From the cell containing the given text, extract its center point as [x, y] coordinate. 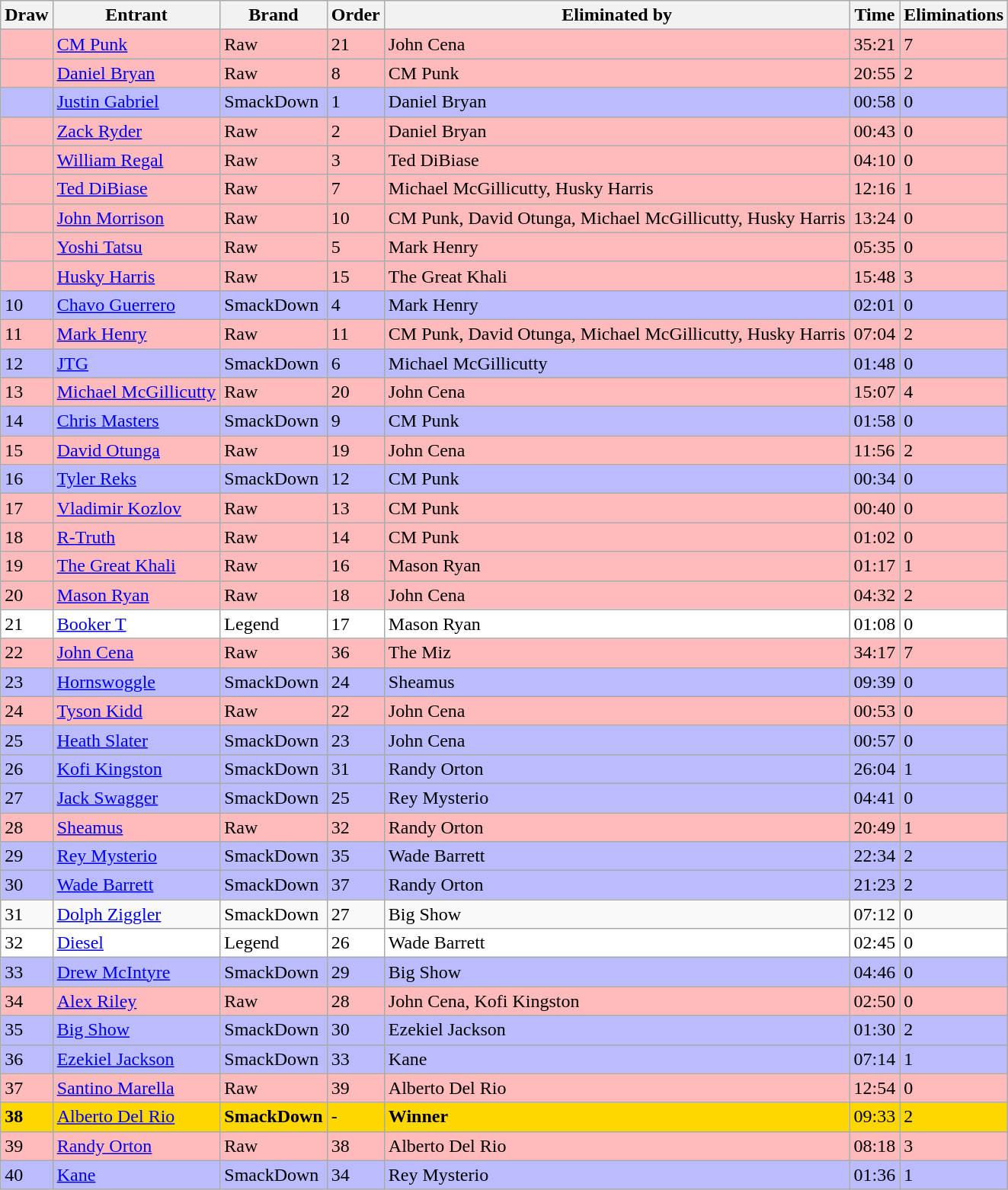
20:55 [875, 73]
11:56 [875, 450]
01:36 [875, 1175]
Alex Riley [136, 1001]
Kofi Kingston [136, 769]
00:53 [875, 711]
Entrant [136, 15]
Eliminations [954, 15]
34:17 [875, 653]
John Cena, Kofi Kingston [617, 1001]
Dolph Ziggler [136, 914]
04:41 [875, 798]
35:21 [875, 44]
09:39 [875, 682]
Booker T [136, 624]
12:16 [875, 189]
04:10 [875, 160]
R-Truth [136, 537]
01:48 [875, 363]
12:54 [875, 1088]
07:04 [875, 334]
22:34 [875, 856]
The Miz [617, 653]
Heath Slater [136, 740]
- [355, 1117]
00:40 [875, 508]
Diesel [136, 943]
Vladimir Kozlov [136, 508]
Santino Marella [136, 1088]
15:48 [875, 276]
Hornswoggle [136, 682]
02:01 [875, 305]
Time [875, 15]
20:49 [875, 827]
Brand [274, 15]
Husky Harris [136, 276]
Yoshi Tatsu [136, 247]
05:35 [875, 247]
Drew McIntyre [136, 972]
5 [355, 247]
00:43 [875, 131]
David Otunga [136, 450]
00:34 [875, 479]
07:14 [875, 1059]
07:12 [875, 914]
01:30 [875, 1030]
01:58 [875, 421]
15:07 [875, 392]
26:04 [875, 769]
02:45 [875, 943]
04:46 [875, 972]
08:18 [875, 1146]
13:24 [875, 218]
Order [355, 15]
40 [27, 1175]
Draw [27, 15]
8 [355, 73]
Michael McGillicutty, Husky Harris [617, 189]
6 [355, 363]
01:17 [875, 566]
21:23 [875, 885]
Tyson Kidd [136, 711]
Winner [617, 1117]
Eliminated by [617, 15]
01:08 [875, 624]
Tyler Reks [136, 479]
00:58 [875, 102]
02:50 [875, 1001]
Justin Gabriel [136, 102]
JTG [136, 363]
01:02 [875, 537]
09:33 [875, 1117]
04:32 [875, 595]
Chris Masters [136, 421]
Jack Swagger [136, 798]
Chavo Guerrero [136, 305]
Zack Ryder [136, 131]
9 [355, 421]
00:57 [875, 740]
John Morrison [136, 218]
William Regal [136, 160]
